Detect which cell encompasses the target text, then output its [X, Y] center coordinate. 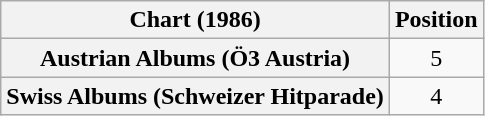
4 [436, 96]
5 [436, 58]
Swiss Albums (Schweizer Hitparade) [196, 96]
Chart (1986) [196, 20]
Position [436, 20]
Austrian Albums (Ö3 Austria) [196, 58]
